Capture the cell that displays the provided text and extract its [x, y] central coordinate. 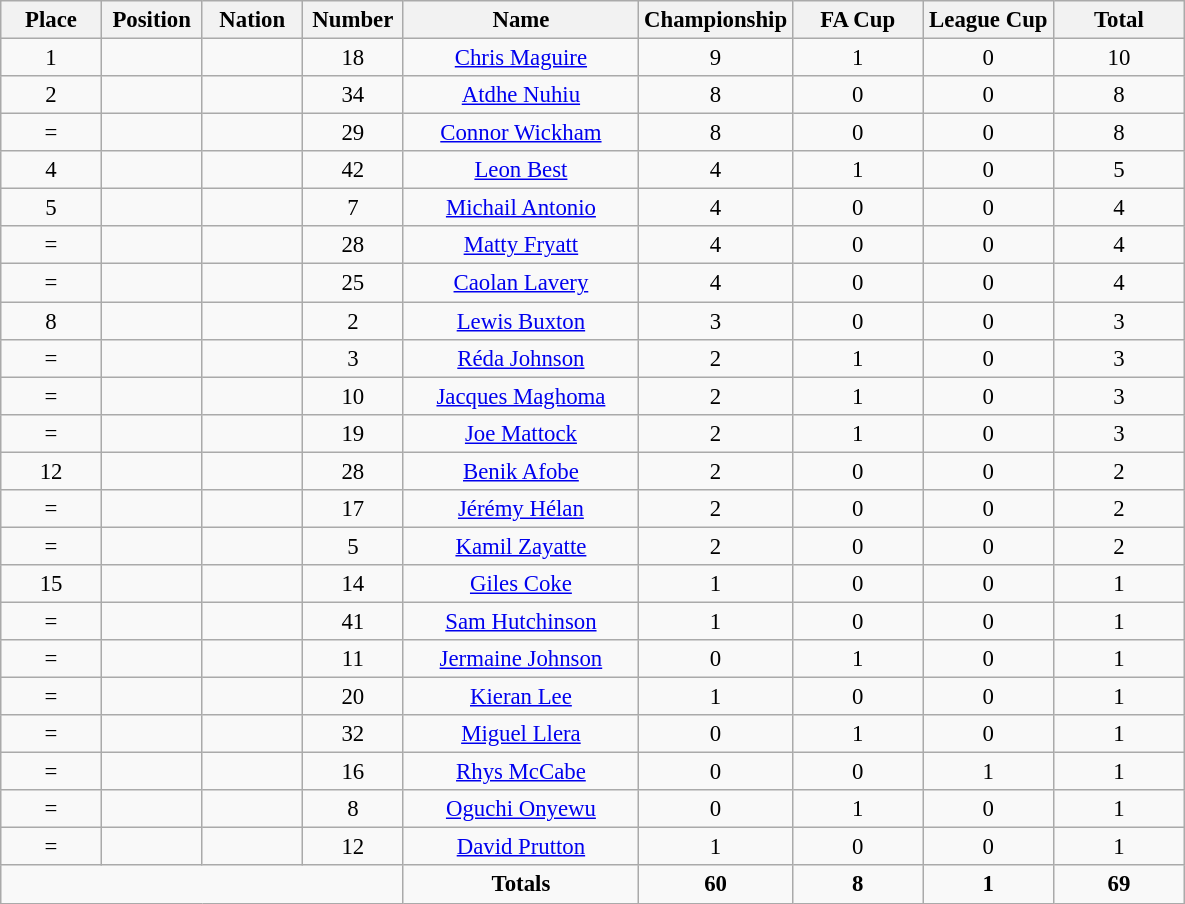
Rhys McCabe [521, 772]
Leon Best [521, 170]
Caolan Lavery [521, 283]
David Prutton [521, 847]
Kieran Lee [521, 697]
Jermaine Johnson [521, 659]
Jacques Maghoma [521, 396]
18 [354, 58]
Giles Coke [521, 584]
Atdhe Nuhiu [521, 95]
42 [354, 170]
19 [354, 433]
Position [152, 20]
15 [52, 584]
Michail Antonio [521, 208]
41 [354, 621]
16 [354, 772]
Matty Fryatt [521, 245]
17 [354, 509]
14 [354, 584]
29 [354, 133]
Name [521, 20]
25 [354, 283]
Kamil Zayatte [521, 546]
34 [354, 95]
Place [52, 20]
20 [354, 697]
Miguel Llera [521, 734]
Number [354, 20]
Benik Afobe [521, 471]
Chris Maguire [521, 58]
69 [1120, 885]
Joe Mattock [521, 433]
Nation [252, 20]
Lewis Buxton [521, 321]
9 [716, 58]
FA Cup [858, 20]
Oguchi Onyewu [521, 809]
Jérémy Hélan [521, 509]
Total [1120, 20]
Connor Wickham [521, 133]
Championship [716, 20]
60 [716, 885]
11 [354, 659]
Totals [521, 885]
32 [354, 734]
7 [354, 208]
Sam Hutchinson [521, 621]
Réda Johnson [521, 358]
League Cup [988, 20]
